Scan for the cell matching the given text and deliver its [X, Y] coordinate at center. 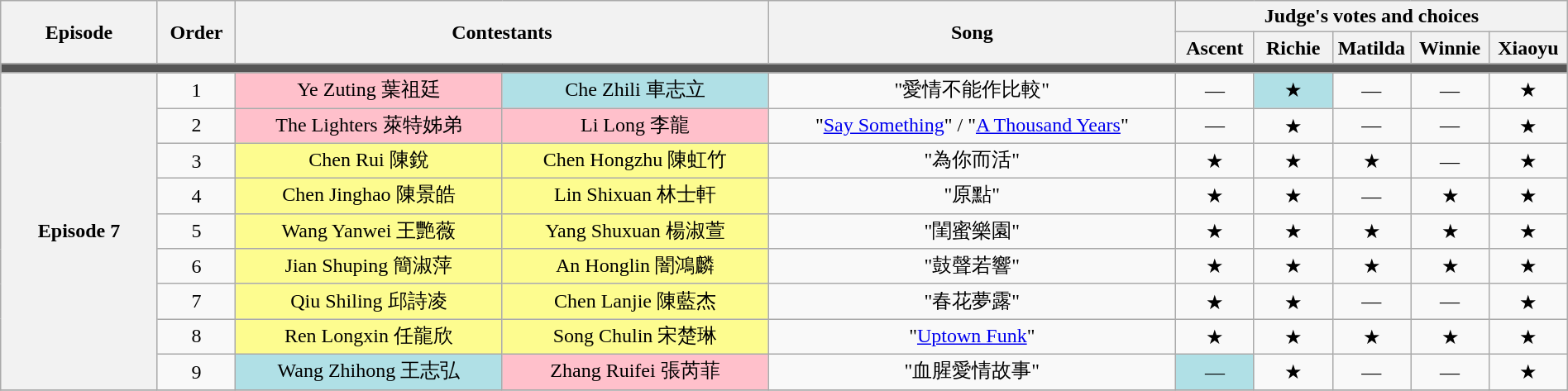
Xiaoyu [1528, 48]
Episode [79, 32]
The Lighters 萊特姊弟 [369, 126]
Wang Zhihong 王志弘 [369, 372]
Zhang Ruifei 張芮菲 [635, 372]
5 [197, 231]
Ye Zuting 葉祖廷 [369, 91]
3 [197, 160]
"閨蜜樂園" [973, 231]
2 [197, 126]
Chen Jinghao 陳景皓 [369, 197]
Qiu Shiling 邱詩凌 [369, 301]
Ascent [1216, 48]
"春花夢露" [973, 301]
Lin Shixuan 林士軒 [635, 197]
Yang Shuxuan 楊淑萱 [635, 231]
"為你而活" [973, 160]
Song [973, 32]
"血腥愛情故事" [973, 372]
7 [197, 301]
"原點" [973, 197]
Winnie [1451, 48]
Judge's votes and choices [1372, 17]
1 [197, 91]
Chen Rui 陳銳 [369, 160]
6 [197, 266]
4 [197, 197]
Jian Shuping 簡淑萍 [369, 266]
An Honglin 闇鴻麟 [635, 266]
Che Zhili 車志立 [635, 91]
Order [197, 32]
"Say Something" / "A Thousand Years" [973, 126]
9 [197, 372]
Richie [1293, 48]
Wang Yanwei 王艷薇 [369, 231]
Chen Lanjie 陳藍杰 [635, 301]
Song Chulin 宋楚琳 [635, 337]
"愛情不能作比較" [973, 91]
"鼓聲若響" [973, 266]
Chen Hongzhu 陳虹竹 [635, 160]
Contestants [502, 32]
"Uptown Funk" [973, 337]
Li Long 李龍 [635, 126]
8 [197, 337]
Ren Longxin 任龍欣 [369, 337]
Episode 7 [79, 231]
Matilda [1371, 48]
